Identify which cell holds the provided text, then report its (x, y) central coordinate. 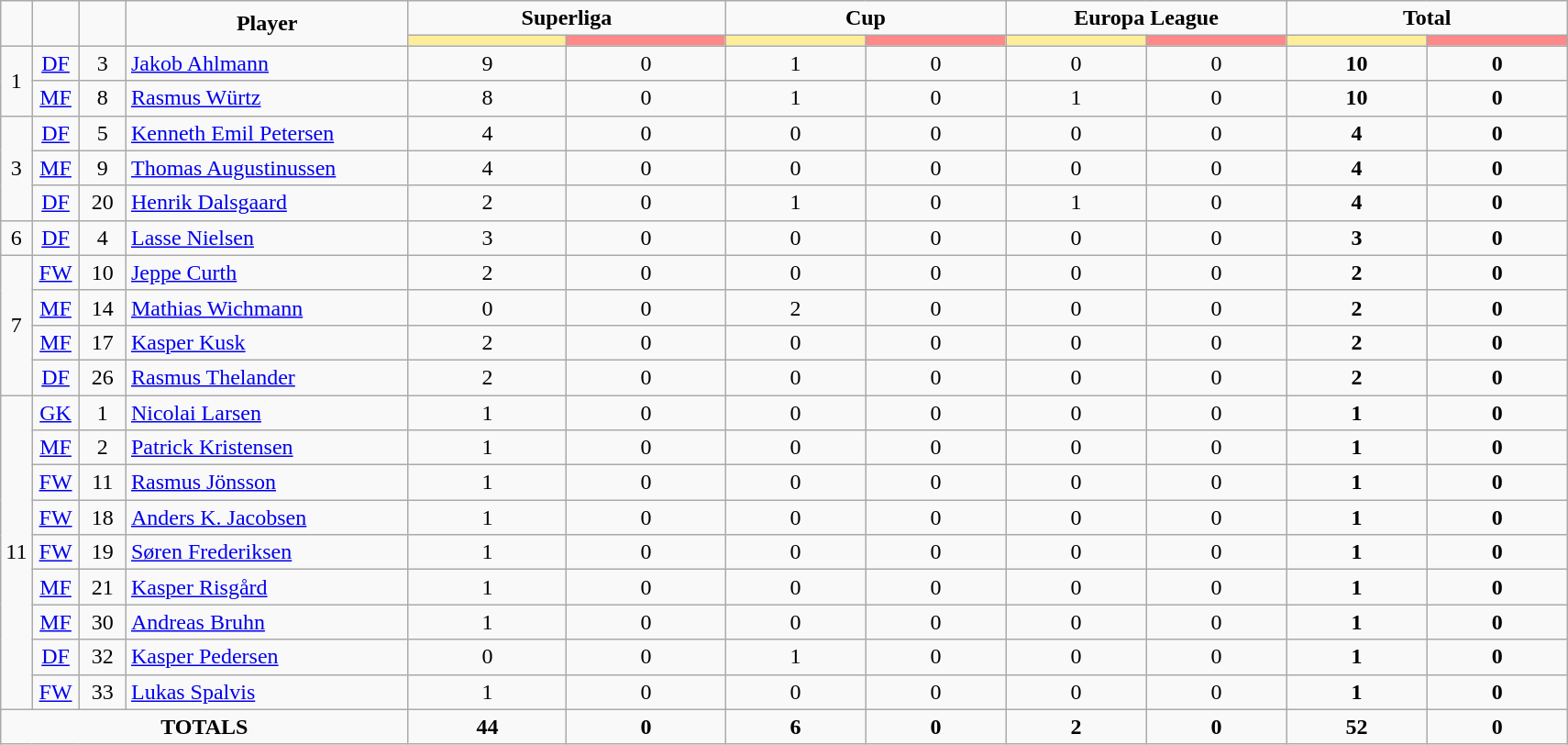
Thomas Augustinussen (267, 168)
5 (103, 133)
52 (1357, 727)
33 (103, 692)
17 (103, 342)
14 (103, 307)
30 (103, 622)
Mathias Wichmann (267, 307)
Kasper Pedersen (267, 657)
20 (103, 203)
Kasper Risgård (267, 587)
44 (488, 727)
Jeppe Curth (267, 272)
21 (103, 587)
26 (103, 377)
Nicolai Larsen (267, 412)
Jakob Ahlmann (267, 63)
Rasmus Würtz (267, 98)
Lukas Spalvis (267, 692)
Kasper Kusk (267, 342)
GK (55, 412)
18 (103, 517)
7 (17, 325)
32 (103, 657)
TOTALS (204, 727)
Rasmus Thelander (267, 377)
19 (103, 552)
Henrik Dalsgaard (267, 203)
Europa League (1146, 18)
Andreas Bruhn (267, 622)
Superliga (567, 18)
Total (1427, 18)
Søren Frederiksen (267, 552)
Player (267, 24)
Cup (866, 18)
Rasmus Jönsson (267, 483)
Kenneth Emil Petersen (267, 133)
Patrick Kristensen (267, 448)
Anders K. Jacobsen (267, 517)
Lasse Nielsen (267, 238)
